Identify which cell holds the provided text, then report its (x, y) central coordinate. 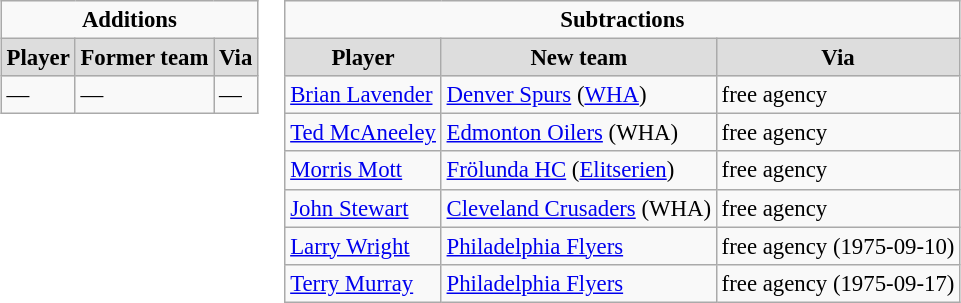
Morris Mott (363, 170)
Terry Murray (363, 283)
Larry Wright (363, 246)
Subtractions (622, 20)
Ted McAneeley (363, 133)
free agency (1975-09-10) (838, 246)
free agency (1975-09-17) (838, 283)
Former team (144, 58)
Denver Spurs (WHA) (578, 95)
Additions (129, 20)
New team (578, 58)
Cleveland Crusaders (WHA) (578, 208)
Edmonton Oilers (WHA) (578, 133)
Brian Lavender (363, 95)
Frölunda HC (Elitserien) (578, 170)
John Stewart (363, 208)
